Determine the [X, Y] coordinate at the center of the cell enclosing the given text.  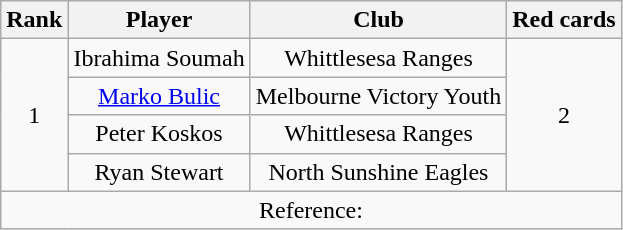
Peter Koskos [159, 134]
Ibrahima Soumah [159, 58]
Red cards [564, 20]
1 [34, 115]
Marko Bulic [159, 96]
Ryan Stewart [159, 172]
Reference: [311, 210]
2 [564, 115]
Club [378, 20]
Rank [34, 20]
North Sunshine Eagles [378, 172]
Melbourne Victory Youth [378, 96]
Player [159, 20]
